Provide the (x, y) coordinate of the cell's center where the given text is located.  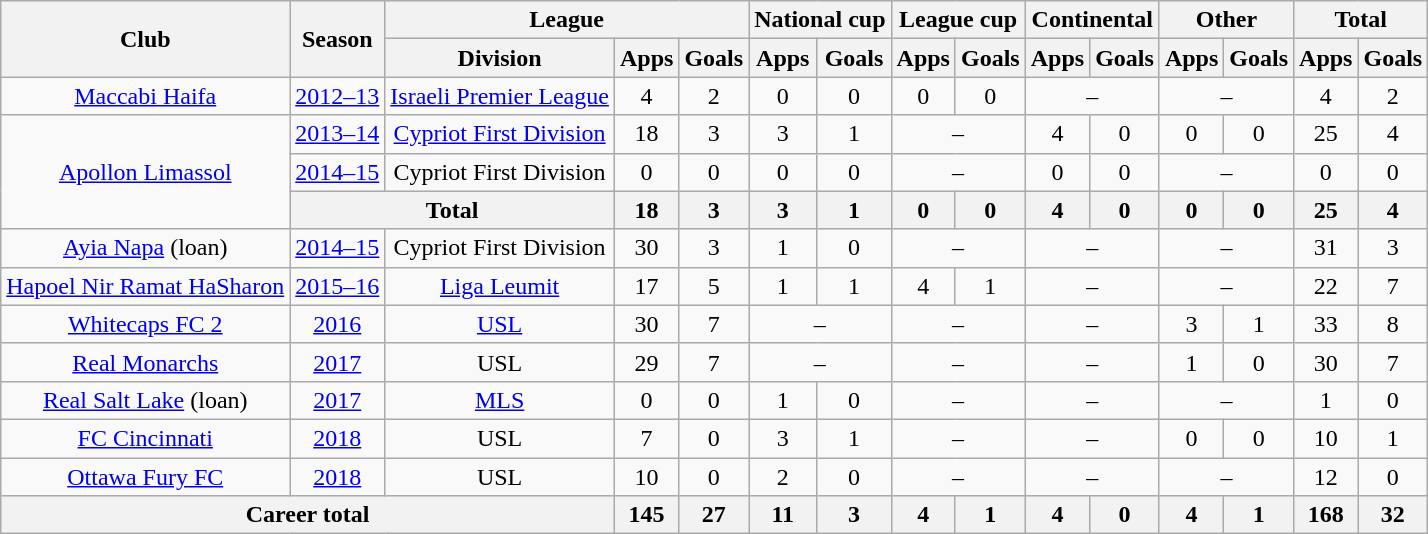
2012–13 (338, 96)
Apollon Limassol (146, 172)
32 (1393, 515)
145 (646, 515)
8 (1393, 324)
Other (1226, 20)
League cup (958, 20)
Real Monarchs (146, 362)
Hapoel Nir Ramat HaSharon (146, 286)
Ottawa Fury FC (146, 477)
2013–14 (338, 134)
2016 (338, 324)
Israeli Premier League (500, 96)
Real Salt Lake (loan) (146, 400)
Division (500, 58)
2015–16 (338, 286)
33 (1326, 324)
31 (1326, 248)
27 (714, 515)
17 (646, 286)
5 (714, 286)
Whitecaps FC 2 (146, 324)
Liga Leumit (500, 286)
Continental (1092, 20)
Ayia Napa (loan) (146, 248)
11 (783, 515)
MLS (500, 400)
Club (146, 39)
Season (338, 39)
12 (1326, 477)
League (567, 20)
Maccabi Haifa (146, 96)
FC Cincinnati (146, 438)
22 (1326, 286)
168 (1326, 515)
Career total (308, 515)
National cup (820, 20)
29 (646, 362)
